Locate the cell with the specified text and output its [x, y] center coordinate. 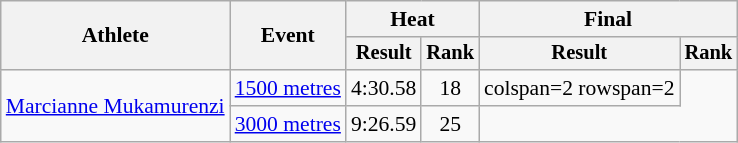
9:26.59 [384, 124]
Final [608, 19]
18 [450, 88]
colspan=2 rowspan=2 [580, 88]
1500 metres [288, 88]
Heat [412, 19]
Marcianne Mukamurenzi [116, 106]
3000 metres [288, 124]
Athlete [116, 36]
4:30.58 [384, 88]
Event [288, 36]
25 [450, 124]
